For the text-containing cell, return its midpoint in [X, Y] coordinate format. 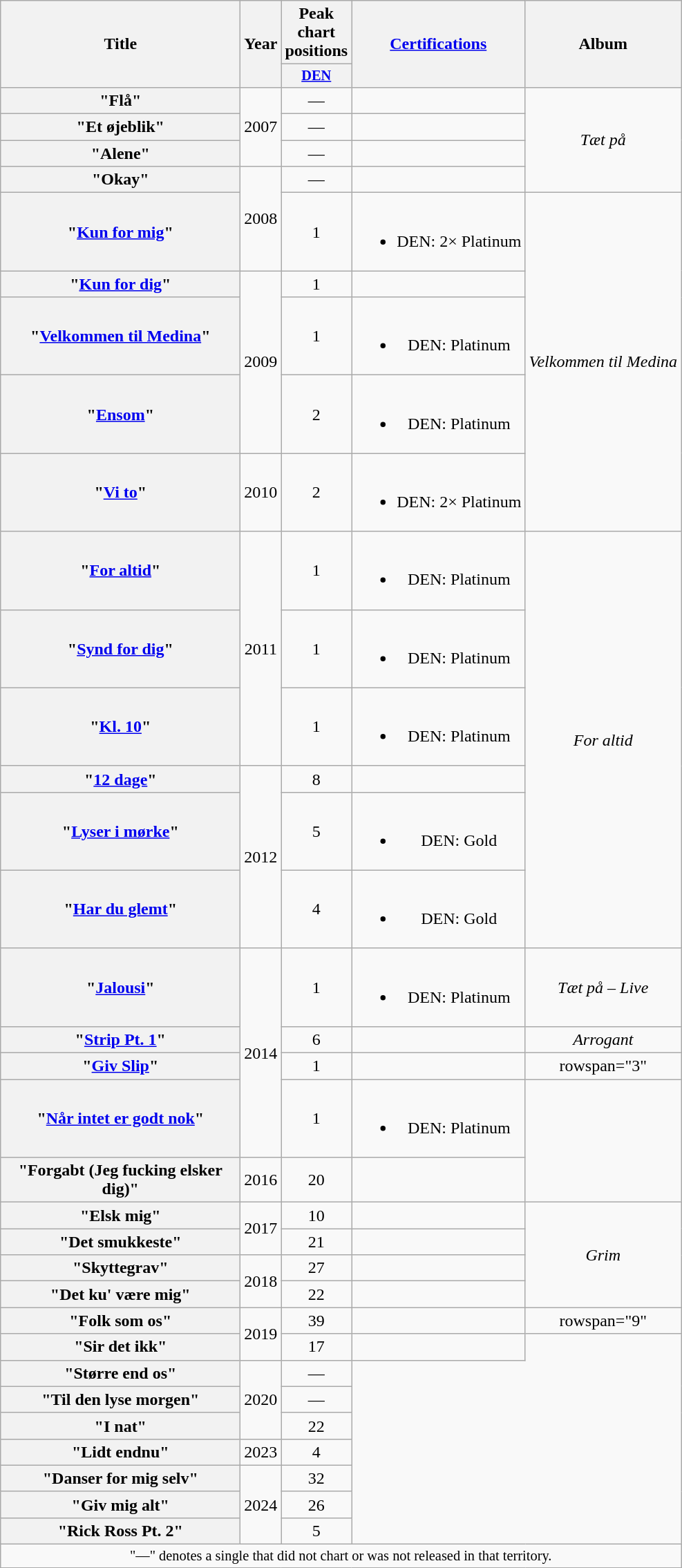
Title [120, 44]
"Velkommen til Medina" [120, 336]
2012 [261, 857]
26 [316, 1504]
"Lidt endnu" [120, 1452]
"Lyser i mørke" [120, 831]
2020 [261, 1399]
"Forgabt (Jeg fucking elsker dig)" [120, 1180]
Tæt på – Live [603, 987]
"Flå" [120, 100]
"Det ku' være mig" [120, 1294]
"—" denotes a single that did not chart or was not released in that territory. [341, 1556]
2017 [261, 1229]
"Har du glemt" [120, 909]
"Ensom" [120, 415]
20 [316, 1180]
"Giv Slip" [120, 1066]
21 [316, 1242]
"Folk som os" [120, 1321]
2019 [261, 1334]
"Større end os" [120, 1373]
"For altid" [120, 571]
"Vi to" [120, 492]
Album [603, 44]
32 [316, 1478]
39 [316, 1321]
17 [316, 1347]
"Giv mig alt" [120, 1504]
Arrogant [603, 1039]
Year [261, 44]
Peak chart positions [316, 32]
"Når intet er godt nok" [120, 1118]
"Strip Pt. 1" [120, 1039]
"Sir det ikk" [120, 1347]
Velkommen til Medina [603, 362]
"Et øjeblik" [120, 127]
"I nat" [120, 1426]
8 [316, 779]
"Okay" [120, 180]
2010 [261, 492]
"Kl. 10" [120, 727]
Certifications [438, 44]
"Til den lyse morgen" [120, 1399]
"Rick Ross Pt. 2" [120, 1531]
"Kun for dig" [120, 284]
2018 [261, 1281]
"Skyttegrav" [120, 1268]
2024 [261, 1504]
2011 [261, 648]
2009 [261, 362]
2016 [261, 1180]
"Jalousi" [120, 987]
"Alene" [120, 153]
6 [316, 1039]
"Danser for mig selv" [120, 1478]
2023 [261, 1452]
Grim [603, 1255]
DEN [316, 76]
"Elsk mig" [120, 1216]
"Det smukkeste" [120, 1242]
Tæt på [603, 140]
10 [316, 1216]
"12 dage" [120, 779]
rowspan="3" [603, 1066]
2014 [261, 1052]
"Kun for mig" [120, 232]
For altid [603, 739]
"Synd for dig" [120, 648]
27 [316, 1268]
2007 [261, 126]
2008 [261, 218]
rowspan="9" [603, 1321]
